Scan for the cell matching the given text and deliver its (x, y) coordinate at center. 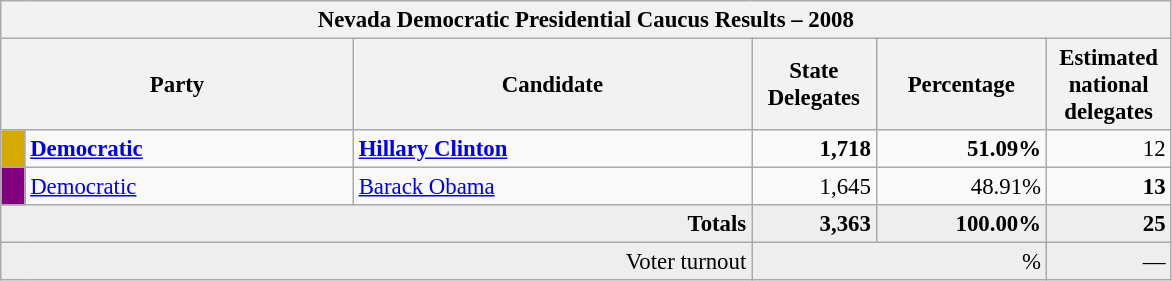
Percentage (961, 85)
1,718 (814, 149)
Estimated national delegates (1108, 85)
48.91% (961, 187)
Hillary Clinton (552, 149)
1,645 (814, 187)
Totals (376, 224)
3,363 (814, 224)
— (1108, 262)
13 (1108, 187)
Barack Obama (552, 187)
25 (1108, 224)
Voter turnout (376, 262)
Party (178, 85)
Nevada Democratic Presidential Caucus Results – 2008 (586, 20)
State Delegates (814, 85)
% (900, 262)
100.00% (961, 224)
Candidate (552, 85)
51.09% (961, 149)
12 (1108, 149)
